Identify which cell holds the provided text, then report its [x, y] central coordinate. 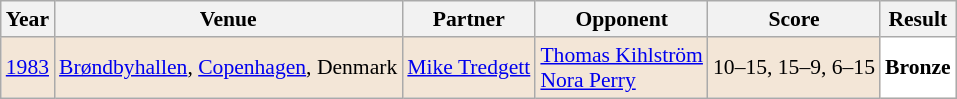
Brøndbyhallen, Copenhagen, Denmark [228, 68]
Venue [228, 19]
Opponent [622, 19]
Mike Tredgett [468, 68]
Partner [468, 19]
10–15, 15–9, 6–15 [794, 68]
Thomas Kihlström Nora Perry [622, 68]
1983 [28, 68]
Bronze [918, 68]
Score [794, 19]
Result [918, 19]
Year [28, 19]
